Provide the (X, Y) coordinate of the cell's center where the given text is located.  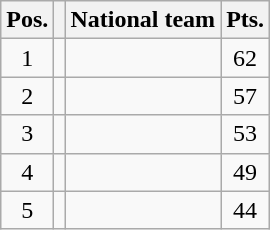
Pts. (246, 20)
3 (28, 134)
1 (28, 58)
2 (28, 96)
4 (28, 172)
53 (246, 134)
44 (246, 210)
Pos. (28, 20)
National team (143, 20)
57 (246, 96)
5 (28, 210)
62 (246, 58)
49 (246, 172)
